Pinpoint the cell where the given text exists, returning its [x, y] midpoint coordinate. 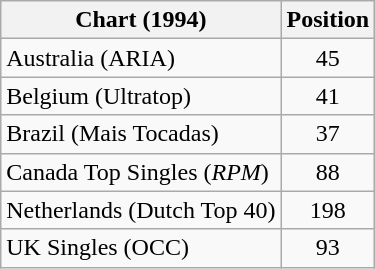
45 [328, 58]
UK Singles (OCC) [141, 248]
198 [328, 210]
Canada Top Singles (RPM) [141, 172]
Brazil (Mais Tocadas) [141, 134]
Belgium (Ultratop) [141, 96]
Netherlands (Dutch Top 40) [141, 210]
93 [328, 248]
Australia (ARIA) [141, 58]
Position [328, 20]
37 [328, 134]
41 [328, 96]
88 [328, 172]
Chart (1994) [141, 20]
